Identify which cell holds the provided text, then report its (X, Y) central coordinate. 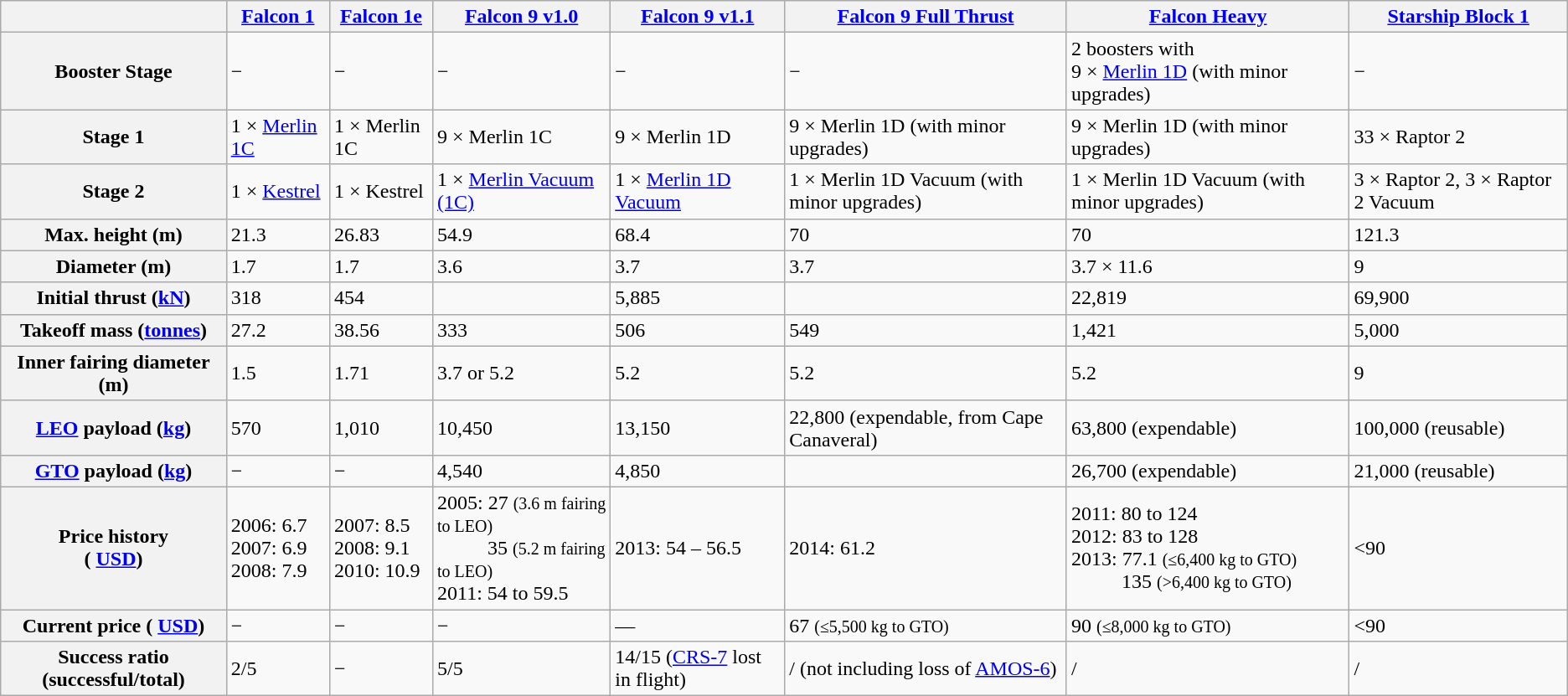
549 (926, 330)
Initial thrust (kN) (114, 298)
Current price ( USD) (114, 626)
5/5 (521, 668)
Stage 2 (114, 191)
2013: 54 – 56.5 (698, 548)
13,150 (698, 427)
Falcon 9 Full Thrust (926, 17)
3.6 (521, 266)
2011: 80 to 124 2012: 83 to 128 2013: 77.1 (≤6,400 kg to GTO) 135 (>6,400 kg to GTO) (1208, 548)
22,800 (expendable, from Cape Canaveral) (926, 427)
1,010 (380, 427)
— (698, 626)
9 × Merlin 1C (521, 137)
2014: 61.2 (926, 548)
Falcon 9 v1.0 (521, 17)
Inner fairing diameter (m) (114, 374)
LEO payload (kg) (114, 427)
3.7 × 11.6 (1208, 266)
Stage 1 (114, 137)
22,819 (1208, 298)
506 (698, 330)
Price history( USD) (114, 548)
570 (278, 427)
333 (521, 330)
26.83 (380, 235)
2007: 8.5 2008: 9.1 2010: 10.9 (380, 548)
1 × Merlin Vacuum (1C) (521, 191)
2005: 27 (3.6 m fairing to LEO) 35 (5.2 m fairing to LEO)2011: 54 to 59.5 (521, 548)
Diameter (m) (114, 266)
10,450 (521, 427)
14/15 (CRS-7 lost in flight) (698, 668)
Takeoff mass (tonnes) (114, 330)
454 (380, 298)
1,421 (1208, 330)
4,850 (698, 471)
21.3 (278, 235)
/ (not including loss of AMOS-6) (926, 668)
Booster Stage (114, 71)
26,700 (expendable) (1208, 471)
3.7 or 5.2 (521, 374)
21,000 (reusable) (1458, 471)
63,800 (expendable) (1208, 427)
4,540 (521, 471)
2 boosters with 9 × Merlin 1D (with minor upgrades) (1208, 71)
38.56 (380, 330)
Falcon 1 (278, 17)
68.4 (698, 235)
69,900 (1458, 298)
33 × Raptor 2 (1458, 137)
9 × Merlin 1D (698, 137)
1.5 (278, 374)
2006: 6.7 2007: 6.9 2008: 7.9 (278, 548)
Starship Block 1 (1458, 17)
GTO payload (kg) (114, 471)
5,000 (1458, 330)
318 (278, 298)
90 (≤8,000 kg to GTO) (1208, 626)
Falcon 9 v1.1 (698, 17)
5,885 (698, 298)
27.2 (278, 330)
121.3 (1458, 235)
54.9 (521, 235)
Falcon Heavy (1208, 17)
Falcon 1e (380, 17)
Success ratio (successful/total) (114, 668)
3 × Raptor 2, 3 × Raptor 2 Vacuum (1458, 191)
1.71 (380, 374)
Max. height (m) (114, 235)
100,000 (reusable) (1458, 427)
1 × Merlin 1D Vacuum (698, 191)
67 (≤5,500 kg to GTO) (926, 626)
2/5 (278, 668)
